Capture the cell that displays the provided text and extract its [x, y] central coordinate. 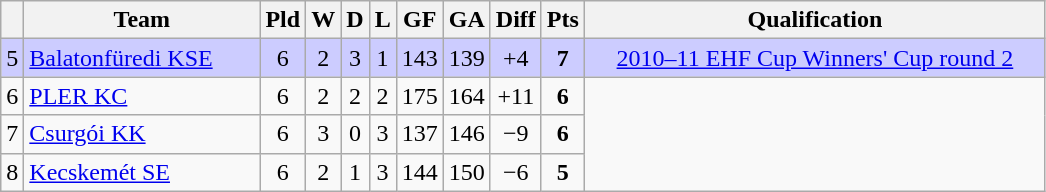
−6 [516, 172]
150 [466, 172]
2010–11 EHF Cup Winners' Cup round 2 [814, 58]
W [324, 20]
Diff [516, 20]
Qualification [814, 20]
175 [420, 96]
Balatonfüredi KSE [142, 58]
146 [466, 134]
+11 [516, 96]
Pld [283, 20]
+4 [516, 58]
D [355, 20]
L [382, 20]
144 [420, 172]
Team [142, 20]
GA [466, 20]
Csurgói KK [142, 134]
Kecskemét SE [142, 172]
143 [420, 58]
Pts [562, 20]
164 [466, 96]
PLER KC [142, 96]
137 [420, 134]
−9 [516, 134]
0 [355, 134]
GF [420, 20]
139 [466, 58]
8 [12, 172]
